Pinpoint the cell where the given text exists, returning its [X, Y] midpoint coordinate. 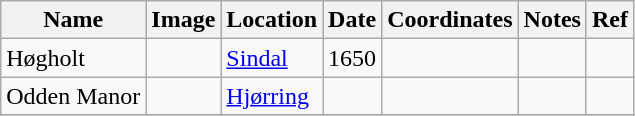
Høgholt [74, 58]
Date [352, 20]
Coordinates [450, 20]
Location [272, 20]
Hjørring [272, 96]
Name [74, 20]
Ref [610, 20]
Odden Manor [74, 96]
Sindal [272, 58]
1650 [352, 58]
Notes [552, 20]
Image [184, 20]
